Locate the cell with the specified text and output its [x, y] center coordinate. 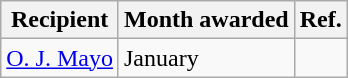
January [206, 58]
Recipient [60, 20]
Month awarded [206, 20]
Ref. [320, 20]
O. J. Mayo [60, 58]
